Return the (x, y) coordinate for the center point of the cell that contains the specified text.  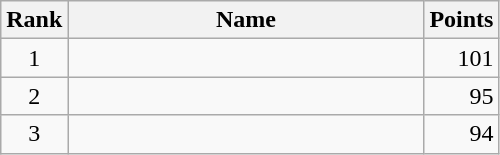
Name (246, 20)
94 (462, 134)
3 (34, 134)
Rank (34, 20)
1 (34, 58)
Points (462, 20)
95 (462, 96)
101 (462, 58)
2 (34, 96)
